Capture the cell that displays the provided text and extract its [x, y] central coordinate. 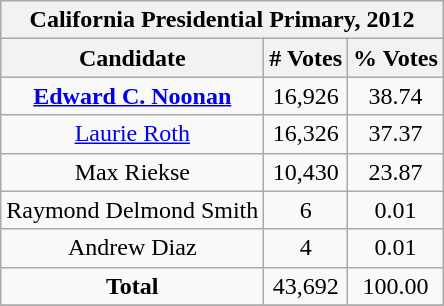
16,926 [306, 96]
Max Riekse [132, 172]
16,326 [306, 134]
Candidate [132, 58]
Edward C. Noonan [132, 96]
% Votes [396, 58]
43,692 [306, 286]
38.74 [396, 96]
37.37 [396, 134]
Andrew Diaz [132, 248]
6 [306, 210]
4 [306, 248]
Total [132, 286]
California Presidential Primary, 2012 [222, 20]
23.87 [396, 172]
# Votes [306, 58]
100.00 [396, 286]
Laurie Roth [132, 134]
10,430 [306, 172]
Raymond Delmond Smith [132, 210]
